Output the (x, y) coordinate of the center of the cell containing the given text.  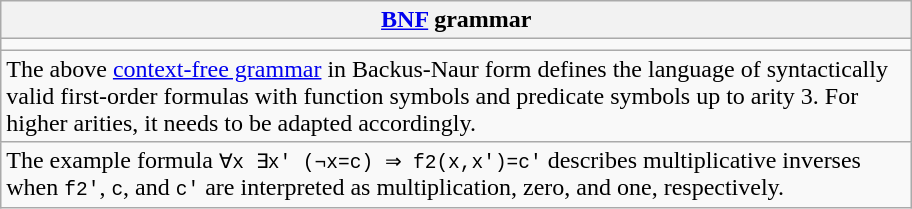
BNF grammar (456, 20)
